Return [x, y] of the center of cell containing provided text 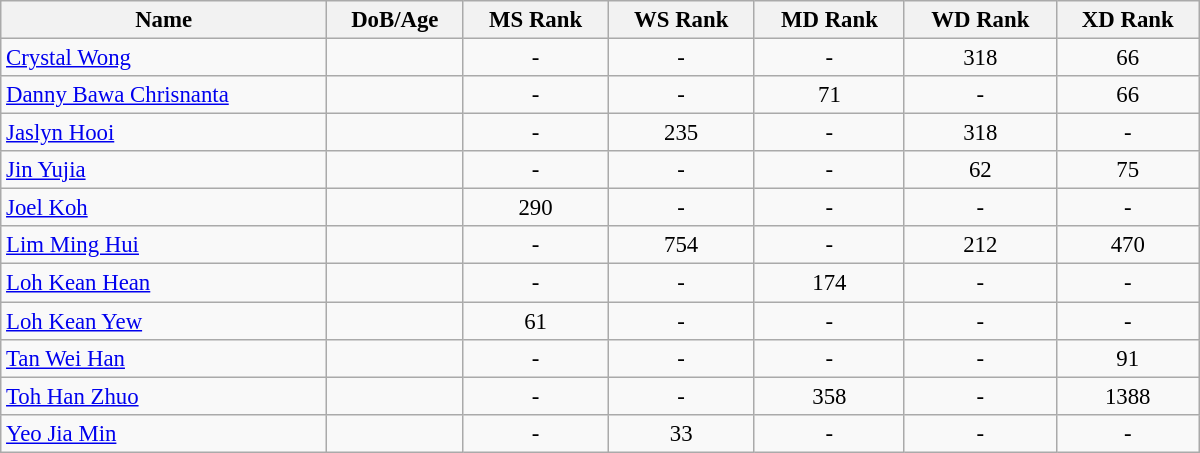
Name [164, 20]
61 [536, 321]
1388 [1128, 396]
WS Rank [681, 20]
Yeo Jia Min [164, 433]
Toh Han Zhuo [164, 396]
212 [980, 245]
WD Rank [980, 20]
Jaslyn Hooi [164, 133]
358 [829, 396]
Joel Koh [164, 208]
Loh Kean Hean [164, 283]
Lim Ming Hui [164, 245]
470 [1128, 245]
Tan Wei Han [164, 358]
174 [829, 283]
91 [1128, 358]
MD Rank [829, 20]
235 [681, 133]
Loh Kean Yew [164, 321]
DoB/Age [394, 20]
Crystal Wong [164, 58]
75 [1128, 170]
754 [681, 245]
290 [536, 208]
XD Rank [1128, 20]
Danny Bawa Chrisnanta [164, 95]
33 [681, 433]
62 [980, 170]
71 [829, 95]
Jin Yujia [164, 170]
MS Rank [536, 20]
